Determine the (X, Y) coordinate at the center of the cell enclosing the given text.  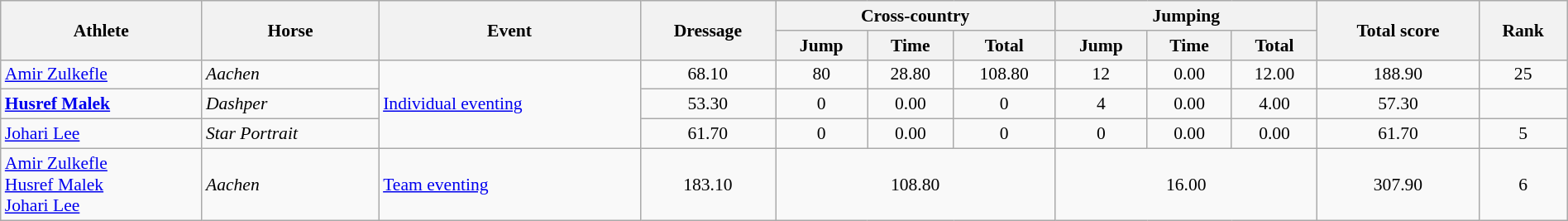
53.30 (708, 104)
68.10 (708, 74)
4.00 (1274, 104)
80 (822, 74)
Amir ZulkefleHusref MalekJohari Lee (101, 184)
Star Portrait (290, 134)
188.90 (1398, 74)
5 (1523, 134)
Individual eventing (509, 104)
Total score (1398, 30)
Amir Zulkefle (101, 74)
57.30 (1398, 104)
307.90 (1398, 184)
Horse (290, 30)
Jumping (1186, 16)
Dashper (290, 104)
Dressage (708, 30)
Event (509, 30)
Athlete (101, 30)
183.10 (708, 184)
Rank (1523, 30)
Cross-country (915, 16)
28.80 (911, 74)
25 (1523, 74)
4 (1102, 104)
Team eventing (509, 184)
16.00 (1186, 184)
Johari Lee (101, 134)
Husref Malek (101, 104)
12.00 (1274, 74)
6 (1523, 184)
12 (1102, 74)
